Provide the (X, Y) coordinate of the cell's center where the given text is located.  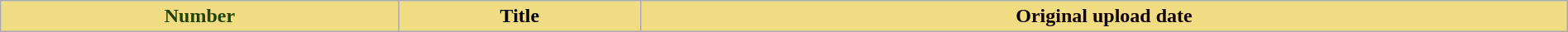
Original upload date (1105, 16)
Number (200, 16)
Title (519, 16)
